Search for the cell housing the specified text and yield its (x, y) center coordinate. 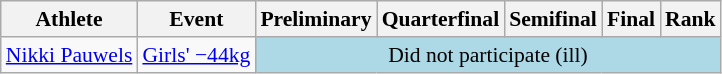
Girls' −44kg (196, 55)
Athlete (70, 19)
Final (631, 19)
Event (196, 19)
Did not participate (ill) (488, 55)
Rank (690, 19)
Nikki Pauwels (70, 55)
Quarterfinal (441, 19)
Semifinal (553, 19)
Preliminary (316, 19)
